Determine the (x, y) coordinate at the center of the cell enclosing the given text.  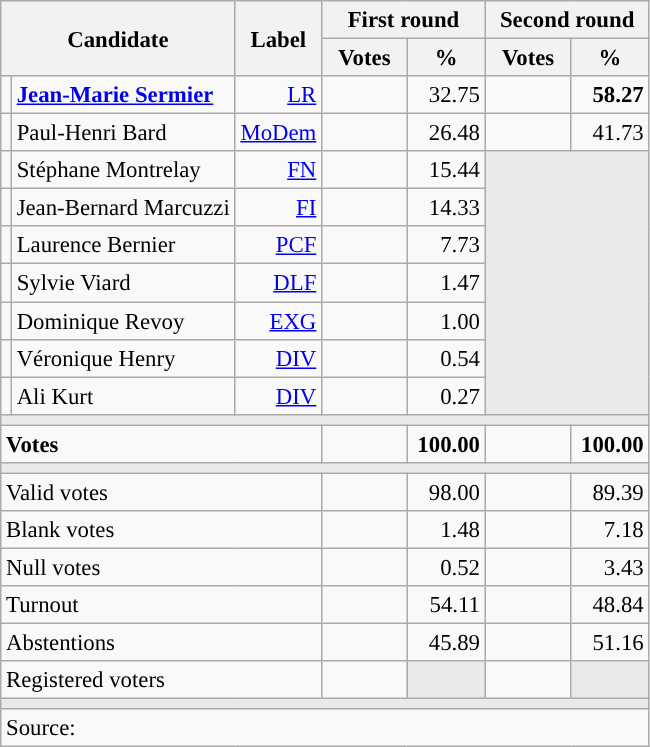
Registered voters (162, 680)
Sylvie Viard (123, 283)
54.11 (446, 605)
Stéphane Montrelay (123, 170)
Label (278, 38)
Dominique Revoy (123, 321)
First round (404, 20)
Laurence Bernier (123, 245)
89.39 (610, 492)
Abstentions (162, 643)
LR (278, 95)
Jean-Bernard Marcuzzi (123, 208)
3.43 (610, 567)
Null votes (162, 567)
32.75 (446, 95)
7.73 (446, 245)
FI (278, 208)
Blank votes (162, 530)
7.18 (610, 530)
0.52 (446, 567)
1.48 (446, 530)
Candidate (118, 38)
Source: (325, 728)
DLF (278, 283)
Paul-Henri Bard (123, 133)
0.54 (446, 358)
58.27 (610, 95)
41.73 (610, 133)
Ali Kurt (123, 396)
Second round (567, 20)
14.33 (446, 208)
Turnout (162, 605)
48.84 (610, 605)
0.27 (446, 396)
Jean-Marie Sermier (123, 95)
PCF (278, 245)
1.47 (446, 283)
FN (278, 170)
98.00 (446, 492)
Véronique Henry (123, 358)
26.48 (446, 133)
EXG (278, 321)
51.16 (610, 643)
45.89 (446, 643)
1.00 (446, 321)
MoDem (278, 133)
15.44 (446, 170)
Valid votes (162, 492)
